Return (x, y) of the center of cell containing provided text 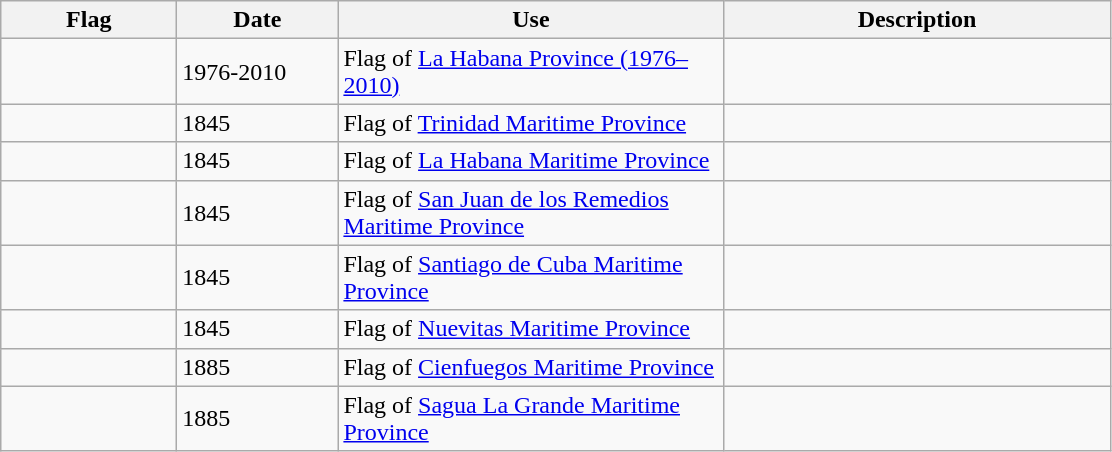
Flag (89, 20)
Flag of Nuevitas Maritime Province (531, 329)
Flag of Cienfuegos Maritime Province (531, 367)
Flag of Santiago de Cuba Maritime Province (531, 278)
Description (917, 20)
1976-2010 (258, 72)
Flag of San Juan de los Remedios Maritime Province (531, 212)
Flag of Trinidad Maritime Province (531, 123)
Flag of Sagua La Grande Maritime Province (531, 418)
Flag of La Habana Province (1976–2010) (531, 72)
Use (531, 20)
Date (258, 20)
Flag of La Habana Maritime Province (531, 161)
